Identify which cell holds the provided text, then report its [X, Y] central coordinate. 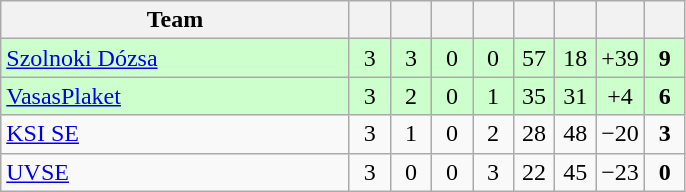
Szolnoki Dózsa [176, 58]
9 [664, 58]
+39 [620, 58]
+4 [620, 96]
6 [664, 96]
28 [534, 134]
Team [176, 20]
−23 [620, 172]
48 [576, 134]
57 [534, 58]
22 [534, 172]
KSI SE [176, 134]
VasasPlaket [176, 96]
−20 [620, 134]
UVSE [176, 172]
35 [534, 96]
45 [576, 172]
31 [576, 96]
18 [576, 58]
